Scan for the cell matching the given text and deliver its [X, Y] coordinate at center. 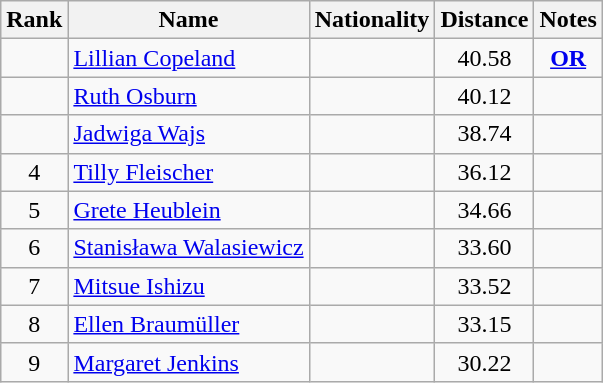
OR [568, 58]
34.66 [484, 210]
7 [34, 286]
Name [188, 20]
Nationality [372, 20]
Notes [568, 20]
33.52 [484, 286]
Ellen Braumüller [188, 324]
Lillian Copeland [188, 58]
Tilly Fleischer [188, 172]
Distance [484, 20]
30.22 [484, 362]
4 [34, 172]
36.12 [484, 172]
Grete Heublein [188, 210]
38.74 [484, 134]
6 [34, 248]
33.15 [484, 324]
Margaret Jenkins [188, 362]
40.12 [484, 96]
5 [34, 210]
Mitsue Ishizu [188, 286]
Jadwiga Wajs [188, 134]
Ruth Osburn [188, 96]
Rank [34, 20]
9 [34, 362]
Stanisława Walasiewicz [188, 248]
33.60 [484, 248]
8 [34, 324]
40.58 [484, 58]
